Pinpoint the cell where the given text exists, returning its [X, Y] midpoint coordinate. 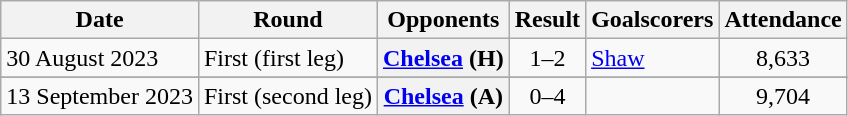
Goalscorers [652, 20]
1–2 [547, 58]
Opponents [443, 20]
Date [100, 20]
9,704 [783, 96]
Chelsea (A) [443, 96]
Round [288, 20]
13 September 2023 [100, 96]
Result [547, 20]
First (second leg) [288, 96]
30 August 2023 [100, 58]
Chelsea (H) [443, 58]
Shaw [652, 58]
Attendance [783, 20]
8,633 [783, 58]
0–4 [547, 96]
First (first leg) [288, 58]
